Determine the [X, Y] coordinate at the center of the cell enclosing the given text.  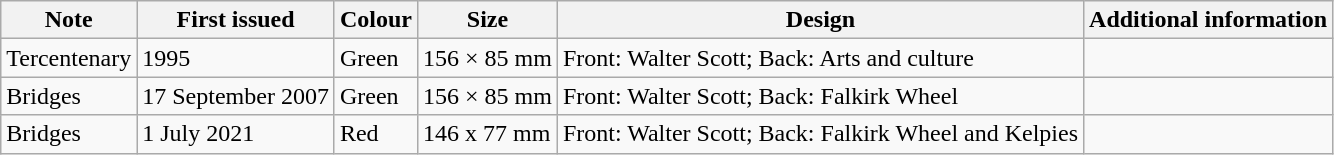
146 x 77 mm [487, 134]
First issued [236, 20]
Additional information [1208, 20]
1 July 2021 [236, 134]
Note [69, 20]
Colour [376, 20]
Size [487, 20]
17 September 2007 [236, 96]
Front: Walter Scott; Back: Falkirk Wheel [820, 96]
Front: Walter Scott; Back: Arts and culture [820, 58]
Front: Walter Scott; Back: Falkirk Wheel and Kelpies [820, 134]
Design [820, 20]
1995 [236, 58]
Tercentenary [69, 58]
Red [376, 134]
